Locate the cell with the specified text and output its (X, Y) center coordinate. 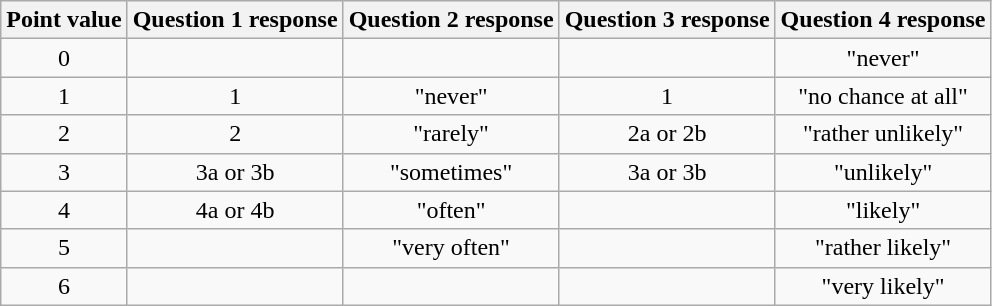
4a or 4b (235, 210)
4 (64, 210)
Point value (64, 20)
"likely" (883, 210)
3 (64, 172)
"rarely" (451, 134)
"sometimes" (451, 172)
"very likely" (883, 286)
0 (64, 58)
"very often" (451, 248)
"rather likely" (883, 248)
"rather unlikely" (883, 134)
Question 3 response (667, 20)
"unlikely" (883, 172)
6 (64, 286)
"no chance at all" (883, 96)
2a or 2b (667, 134)
Question 2 response (451, 20)
5 (64, 248)
Question 4 response (883, 20)
Question 1 response (235, 20)
"often" (451, 210)
